Scan for the cell matching the given text and deliver its (x, y) coordinate at center. 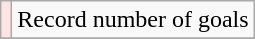
Record number of goals (133, 20)
